Output the [X, Y] coordinate of the center of the cell containing the given text.  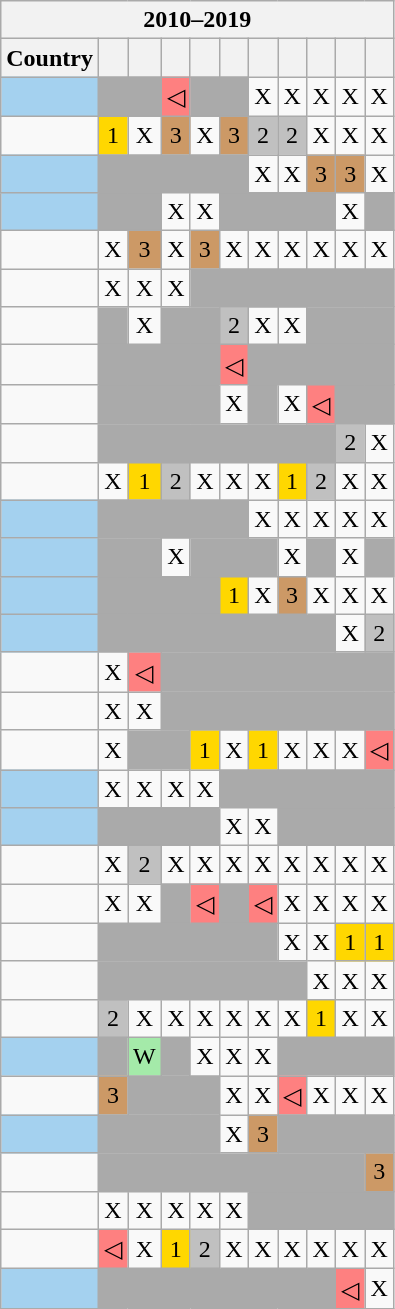
W [145, 1056]
2010–2019 [198, 20]
Country [50, 58]
